Provide the (X, Y) coordinate of the cell's center where the given text is located.  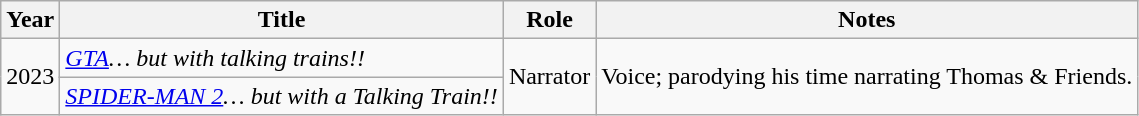
Role (549, 20)
2023 (30, 77)
SPIDER-MAN 2… but with a Talking Train!! (282, 96)
GTA… but with talking trains!! (282, 58)
Year (30, 20)
Notes (867, 20)
Voice; parodying his time narrating Thomas & Friends. (867, 77)
Narrator (549, 77)
Title (282, 20)
